Detect which cell encompasses the target text, then output its (x, y) center coordinate. 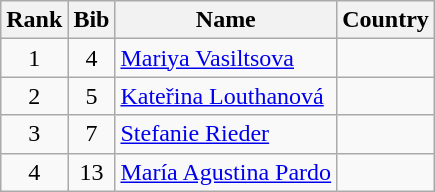
Name (226, 20)
Mariya Vasiltsova (226, 58)
Rank (34, 20)
Bib (92, 20)
María Agustina Pardo (226, 172)
2 (34, 96)
Stefanie Rieder (226, 134)
7 (92, 134)
Country (386, 20)
5 (92, 96)
13 (92, 172)
1 (34, 58)
Kateřina Louthanová (226, 96)
3 (34, 134)
